Return the [x, y] coordinate for the center point of the cell that contains the specified text.  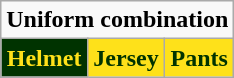
Helmet [44, 58]
Jersey [126, 58]
Uniform combination [118, 20]
Pants [200, 58]
